Locate the cell with the specified text and output its [X, Y] center coordinate. 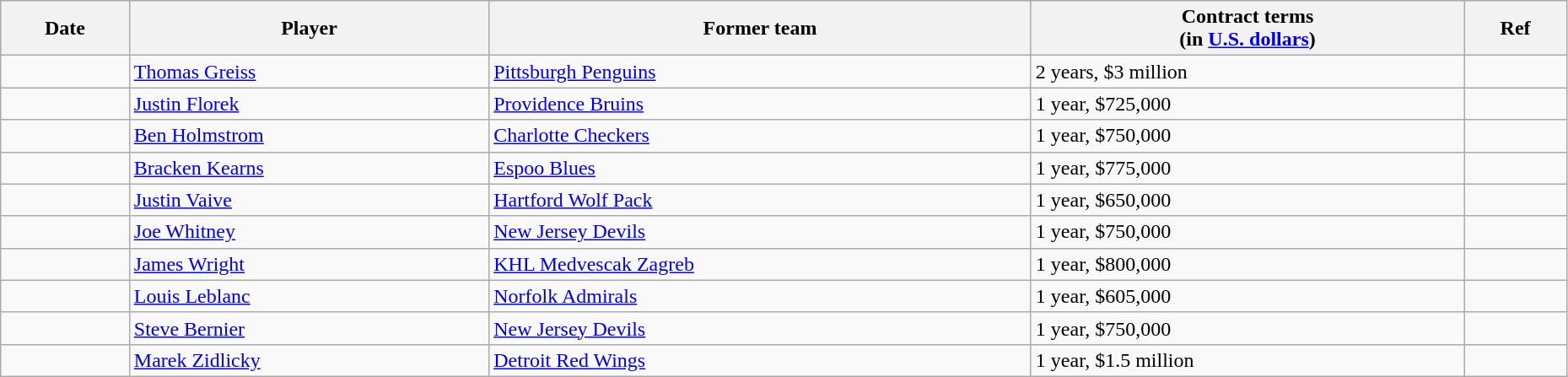
Pittsburgh Penguins [761, 72]
KHL Medvescak Zagreb [761, 264]
Player [309, 29]
1 year, $650,000 [1247, 200]
Thomas Greiss [309, 72]
Ben Holmstrom [309, 136]
1 year, $725,000 [1247, 104]
Providence Bruins [761, 104]
1 year, $605,000 [1247, 296]
Detroit Red Wings [761, 360]
Joe Whitney [309, 232]
Steve Bernier [309, 328]
2 years, $3 million [1247, 72]
1 year, $775,000 [1247, 168]
Marek Zidlicky [309, 360]
1 year, $800,000 [1247, 264]
Louis Leblanc [309, 296]
Hartford Wolf Pack [761, 200]
Norfolk Admirals [761, 296]
James Wright [309, 264]
Contract terms(in U.S. dollars) [1247, 29]
Charlotte Checkers [761, 136]
Justin Florek [309, 104]
Justin Vaive [309, 200]
Former team [761, 29]
Espoo Blues [761, 168]
Date [66, 29]
Ref [1516, 29]
1 year, $1.5 million [1247, 360]
Bracken Kearns [309, 168]
